Extract the (x, y) coordinate from the center of the cell holding the provided text.  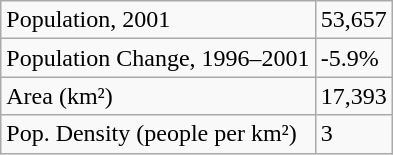
53,657 (354, 20)
17,393 (354, 96)
-5.9% (354, 58)
Population, 2001 (158, 20)
Pop. Density (people per km²) (158, 134)
3 (354, 134)
Area (km²) (158, 96)
Population Change, 1996–2001 (158, 58)
